Return [X, Y] of the center of cell containing provided text 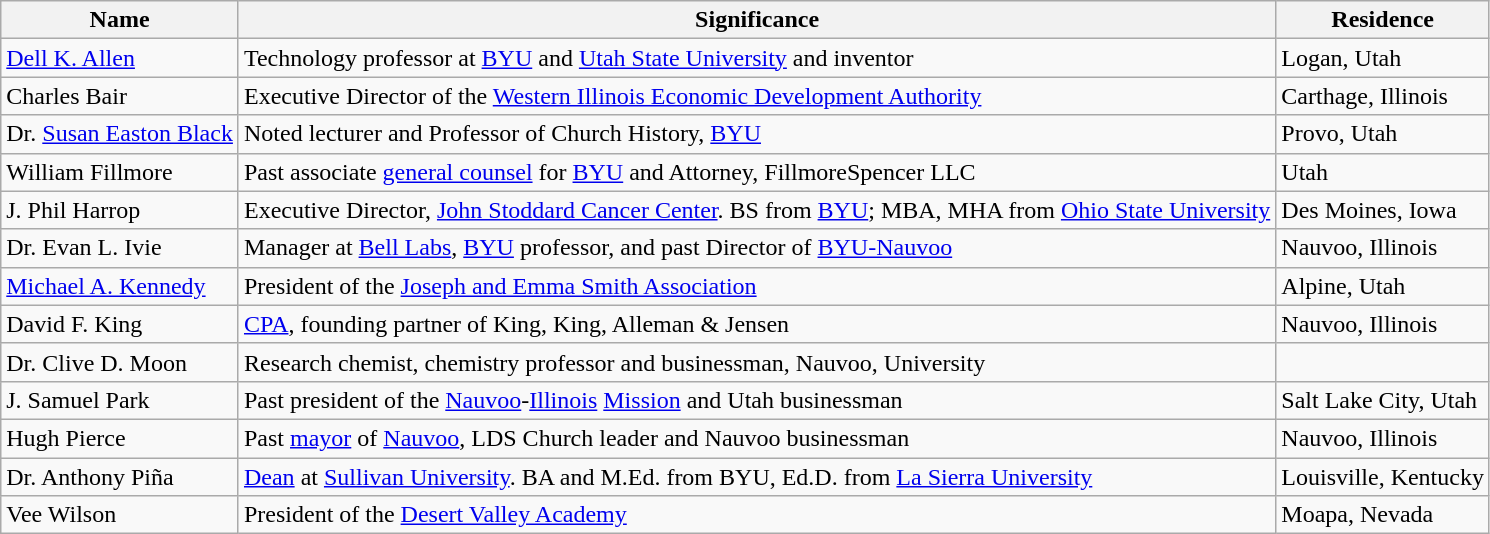
Research chemist, chemistry professor and businessman, Nauvoo, University [756, 362]
Michael A. Kennedy [120, 286]
Carthage, Illinois [1383, 96]
Dr. Anthony Piña [120, 477]
President of the Joseph and Emma Smith Association [756, 286]
Des Moines, Iowa [1383, 210]
Past mayor of Nauvoo, LDS Church leader and Nauvoo businessman [756, 438]
Salt Lake City, Utah [1383, 400]
Noted lecturer and Professor of Church History, BYU [756, 134]
Manager at Bell Labs, BYU professor, and past Director of BYU-Nauvoo [756, 248]
Residence [1383, 20]
Executive Director, John Stoddard Cancer Center. BS from BYU; MBA, MHA from Ohio State University [756, 210]
Louisville, Kentucky [1383, 477]
Past associate general counsel for BYU and Attorney, FillmoreSpencer LLC [756, 172]
Logan, Utah [1383, 58]
Charles Bair [120, 96]
J. Samuel Park [120, 400]
Past president of the Nauvoo-Illinois Mission and Utah businessman [756, 400]
J. Phil Harrop [120, 210]
Dr. Clive D. Moon [120, 362]
Moapa, Nevada [1383, 515]
Name [120, 20]
Provo, Utah [1383, 134]
Significance [756, 20]
CPA, founding partner of King, King, Alleman & Jensen [756, 324]
Executive Director of the Western Illinois Economic Development Authority [756, 96]
Dr. Susan Easton Black [120, 134]
Vee Wilson [120, 515]
Dr. Evan L. Ivie [120, 248]
Dell K. Allen [120, 58]
Utah [1383, 172]
Hugh Pierce [120, 438]
Technology professor at BYU and Utah State University and inventor [756, 58]
Dean at Sullivan University. BA and M.Ed. from BYU, Ed.D. from La Sierra University [756, 477]
David F. King [120, 324]
President of the Desert Valley Academy [756, 515]
William Fillmore [120, 172]
Alpine, Utah [1383, 286]
